For the text-containing cell, return its midpoint in [x, y] coordinate format. 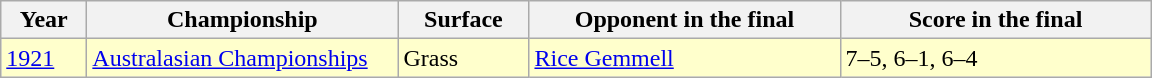
Grass [464, 58]
Opponent in the final [684, 20]
Year [44, 20]
Championship [242, 20]
1921 [44, 58]
Australasian Championships [242, 58]
Score in the final [996, 20]
Surface [464, 20]
7–5, 6–1, 6–4 [996, 58]
Rice Gemmell [684, 58]
